Detect which cell encompasses the target text, then output its (X, Y) center coordinate. 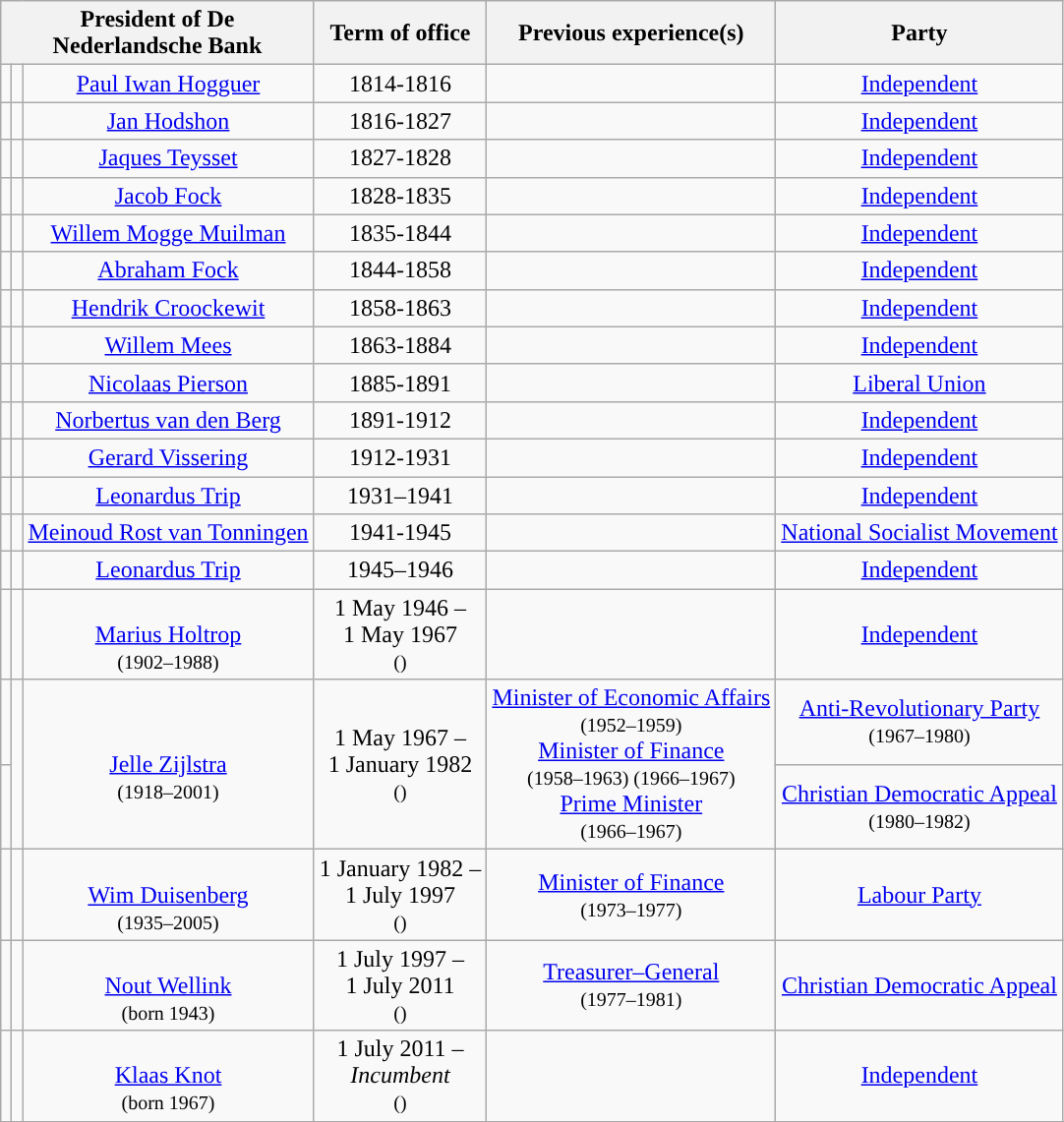
1885-1891 (400, 383)
1941-1945 (400, 533)
Norbertus van den Berg (168, 420)
1828-1835 (400, 196)
1 July 2011 – Incumbent () (400, 1076)
1844-1858 (400, 270)
Previous experience(s) (631, 33)
National Socialist Movement (919, 533)
President of De Nederlandsche Bank (157, 33)
Term of office (400, 33)
1827-1828 (400, 158)
Minister of Finance (1973–1977) (631, 895)
Jacob Fock (168, 196)
Willem Mogge Muilman (168, 233)
Wim Duisenberg (1935–2005) (168, 895)
Gerard Vissering (168, 457)
Liberal Union (919, 383)
Anti-Revolutionary Party (1967–1980) (919, 722)
Marius Holtrop (1902–1988) (168, 634)
1 January 1982 – 1 July 1997 () (400, 895)
1858-1863 (400, 308)
1835-1844 (400, 233)
Jelle Zijlstra (1918–2001) (168, 765)
1945–1946 (400, 570)
1891-1912 (400, 420)
Party (919, 33)
Paul Iwan Hogguer (168, 84)
1816-1827 (400, 121)
Minister of Economic Affairs (1952–1959) Minister of Finance (1958–1963) (1966–1967) Prime Minister (1966–1967) (631, 765)
1 May 1967 – 1 January 1982 () (400, 765)
Jaques Teysset (168, 158)
1 May 1946 – 1 May 1967 () (400, 634)
1931–1941 (400, 495)
1814-1816 (400, 84)
Willem Mees (168, 345)
Jan Hodshon (168, 121)
Treasurer–General (1977–1981) (631, 985)
Abraham Fock (168, 270)
Meinoud Rost van Tonningen (168, 533)
1863-1884 (400, 345)
Klaas Knot (born 1967) (168, 1076)
Nout Wellink (born 1943) (168, 985)
Christian Democratic Appeal (919, 985)
1912-1931 (400, 457)
Hendrik Croockewit (168, 308)
Nicolaas Pierson (168, 383)
Christian Democratic Appeal (1980–1982) (919, 806)
Labour Party (919, 895)
1 July 1997 – 1 July 2011 () (400, 985)
